Return the (x, y) coordinate for the center point of the cell that contains the specified text.  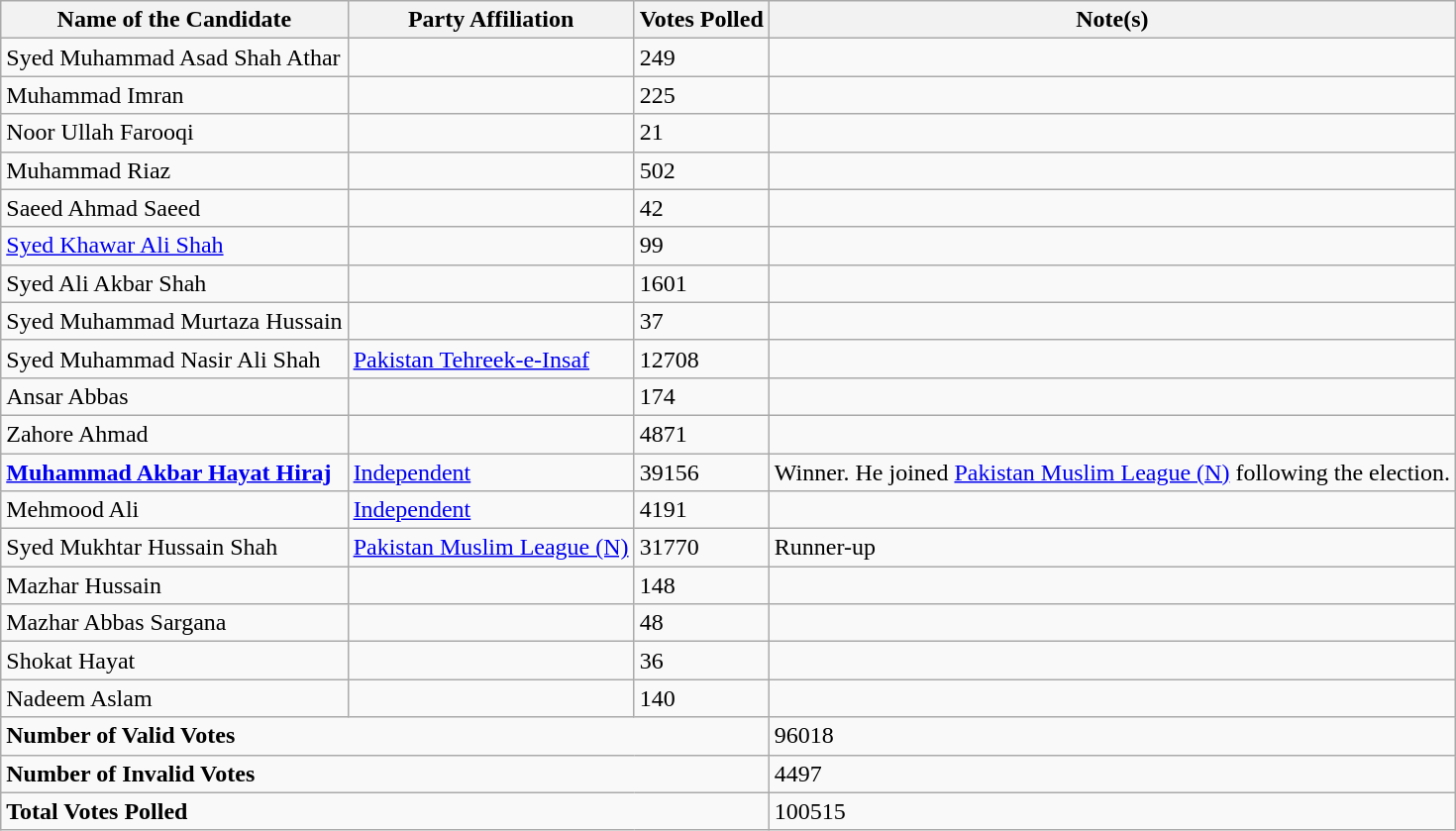
Syed Ali Akbar Shah (174, 283)
502 (701, 170)
37 (701, 321)
Note(s) (1111, 20)
42 (701, 208)
Shokat Hayat (174, 661)
174 (701, 396)
Number of Valid Votes (385, 736)
Party Affiliation (491, 20)
39156 (701, 472)
140 (701, 698)
Votes Polled (701, 20)
4871 (701, 434)
148 (701, 585)
Mazhar Hussain (174, 585)
Ansar Abbas (174, 396)
Zahore Ahmad (174, 434)
Syed Muhammad Asad Shah Athar (174, 57)
4191 (701, 510)
21 (701, 133)
96018 (1111, 736)
99 (701, 246)
4497 (1111, 774)
48 (701, 623)
Pakistan Muslim League (N) (491, 548)
Muhammad Imran (174, 95)
1601 (701, 283)
Mehmood Ali (174, 510)
31770 (701, 548)
Nadeem Aslam (174, 698)
100515 (1111, 811)
Syed Muhammad Nasir Ali Shah (174, 359)
Noor Ullah Farooqi (174, 133)
Winner. He joined Pakistan Muslim League (N) following the election. (1111, 472)
249 (701, 57)
225 (701, 95)
Muhammad Akbar Hayat Hiraj (174, 472)
Number of Invalid Votes (385, 774)
Runner-up (1111, 548)
Saeed Ahmad Saeed (174, 208)
Syed Mukhtar Hussain Shah (174, 548)
Syed Muhammad Murtaza Hussain (174, 321)
36 (701, 661)
Syed Khawar Ali Shah (174, 246)
Mazhar Abbas Sargana (174, 623)
12708 (701, 359)
Name of the Candidate (174, 20)
Pakistan Tehreek-e-Insaf (491, 359)
Total Votes Polled (385, 811)
Muhammad Riaz (174, 170)
